Detect which cell encompasses the target text, then output its (X, Y) center coordinate. 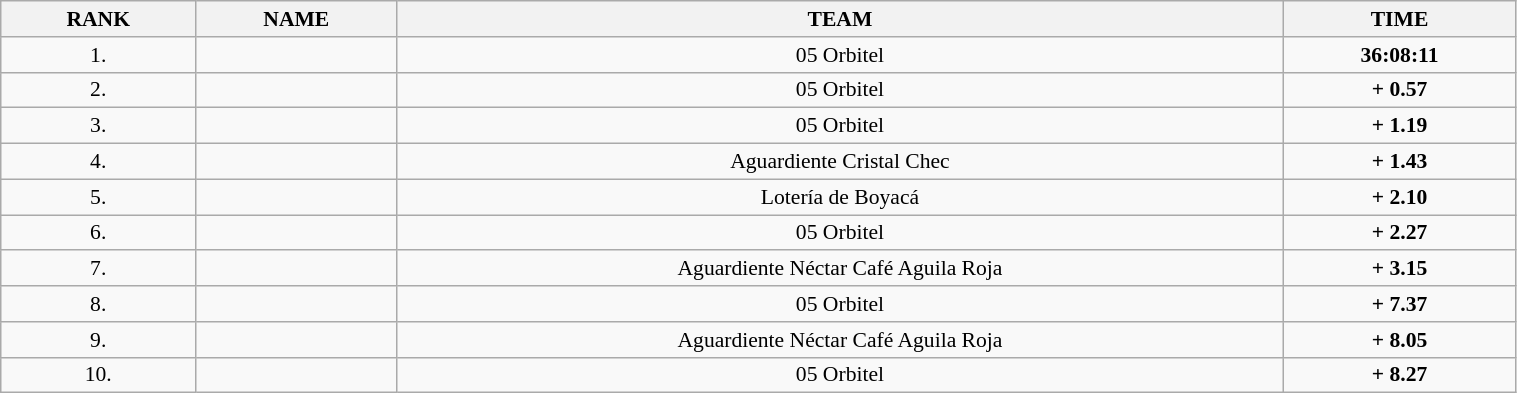
+ 8.27 (1400, 375)
+ 8.05 (1400, 340)
+ 2.10 (1400, 197)
4. (98, 162)
+ 3.15 (1400, 269)
8. (98, 304)
+ 1.19 (1400, 126)
36:08:11 (1400, 55)
1. (98, 55)
2. (98, 90)
+ 0.57 (1400, 90)
+ 1.43 (1400, 162)
6. (98, 233)
Lotería de Boyacá (840, 197)
+ 7.37 (1400, 304)
TIME (1400, 19)
7. (98, 269)
TEAM (840, 19)
10. (98, 375)
3. (98, 126)
9. (98, 340)
Aguardiente Cristal Chec (840, 162)
RANK (98, 19)
NAME (296, 19)
+ 2.27 (1400, 233)
5. (98, 197)
